Capture the cell that displays the provided text and extract its (X, Y) central coordinate. 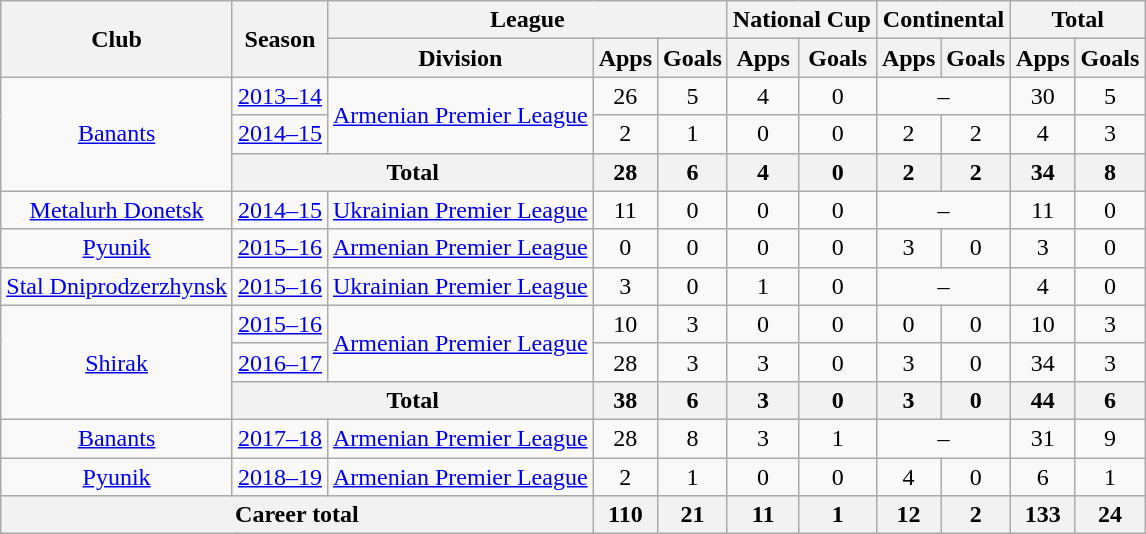
Season (280, 39)
30 (1043, 96)
2018–19 (280, 477)
21 (693, 515)
Division (460, 58)
National Cup (802, 20)
110 (625, 515)
League (527, 20)
Continental (943, 20)
Stal Dniprodzerzhynsk (117, 286)
2013–14 (280, 96)
38 (625, 400)
133 (1043, 515)
Shirak (117, 362)
44 (1043, 400)
2016–17 (280, 362)
24 (1110, 515)
2017–18 (280, 438)
Metalurh Donetsk (117, 210)
12 (908, 515)
9 (1110, 438)
Club (117, 39)
31 (1043, 438)
26 (625, 96)
Career total (297, 515)
